Extract the (x, y) coordinate from the center of the cell holding the provided text.  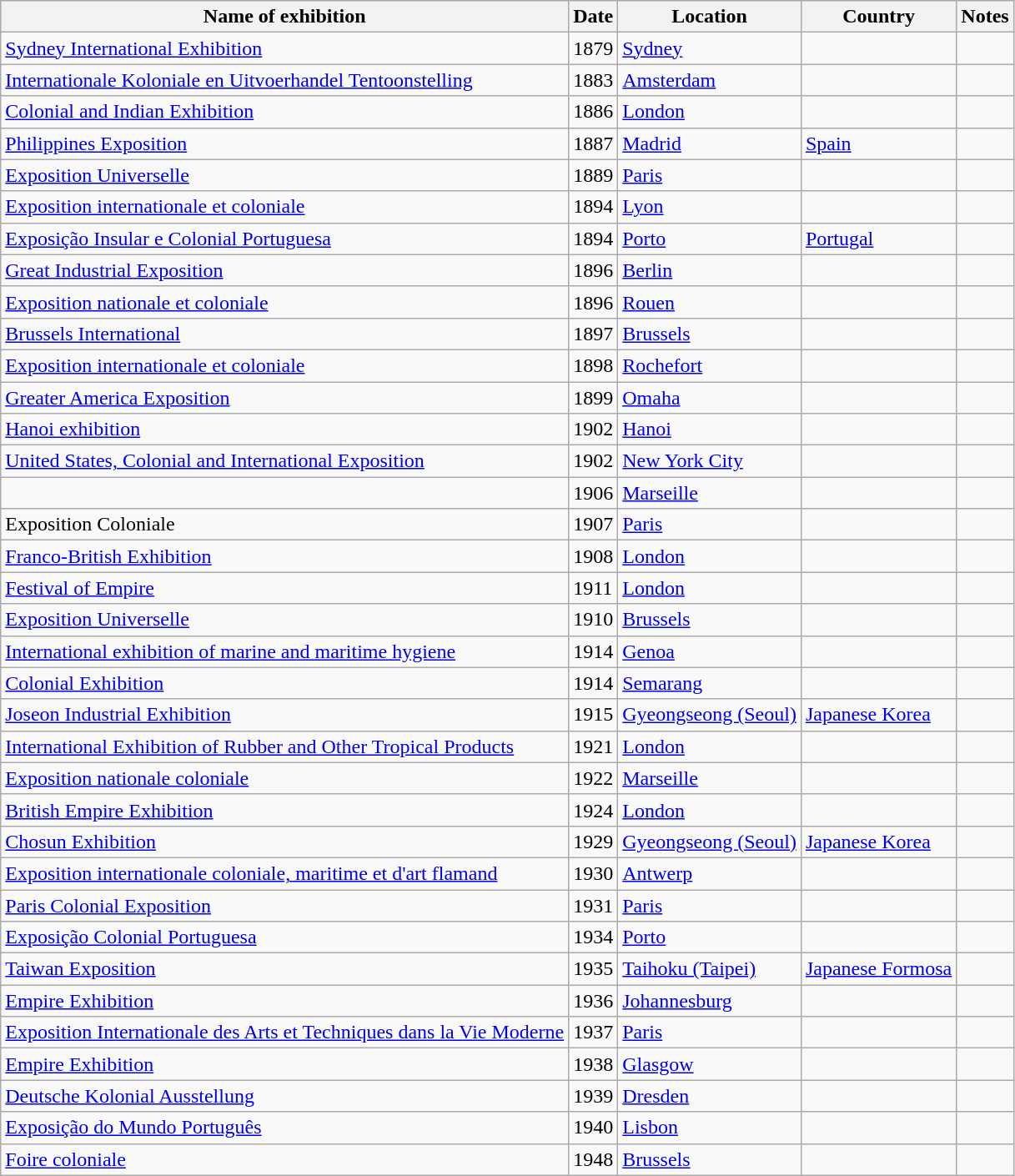
Antwerp (710, 873)
Philippines Exposition (285, 143)
International exhibition of marine and maritime hygiene (285, 651)
Exposição Insular e Colonial Portuguesa (285, 239)
Berlin (710, 270)
1939 (594, 1096)
Brussels International (285, 334)
1897 (594, 334)
1938 (594, 1064)
1883 (594, 80)
Notes (985, 17)
New York City (710, 461)
Sydney International Exhibition (285, 48)
1935 (594, 969)
Franco-British Exhibition (285, 556)
Name of exhibition (285, 17)
1898 (594, 365)
Rochefort (710, 365)
Exposition Internationale des Arts et Techniques dans la Vie Moderne (285, 1033)
Exposição Colonial Portuguesa (285, 937)
1899 (594, 398)
Amsterdam (710, 80)
1922 (594, 778)
Exposition nationale et coloniale (285, 302)
1937 (594, 1033)
1930 (594, 873)
Colonial and Indian Exhibition (285, 112)
International Exhibition of Rubber and Other Tropical Products (285, 746)
Country (878, 17)
Joseon Industrial Exhibition (285, 715)
Internationale Koloniale en Uitvoerhandel Tentoonstelling (285, 80)
1929 (594, 842)
Festival of Empire (285, 588)
Omaha (710, 398)
1915 (594, 715)
Exposition internationale coloniale, maritime et d'art flamand (285, 873)
Japanese Formosa (878, 969)
1879 (594, 48)
Lyon (710, 207)
1889 (594, 175)
Semarang (710, 683)
1940 (594, 1128)
1948 (594, 1159)
Deutsche Kolonial Ausstellung (285, 1096)
Rouen (710, 302)
1906 (594, 493)
1921 (594, 746)
Lisbon (710, 1128)
Exposition nationale coloniale (285, 778)
British Empire Exhibition (285, 810)
Taiwan Exposition (285, 969)
Colonial Exhibition (285, 683)
United States, Colonial and International Exposition (285, 461)
Hanoi exhibition (285, 430)
Madrid (710, 143)
Great Industrial Exposition (285, 270)
Exposition Coloniale (285, 525)
Hanoi (710, 430)
Greater America Exposition (285, 398)
1887 (594, 143)
1931 (594, 905)
1908 (594, 556)
Date (594, 17)
Chosun Exhibition (285, 842)
1910 (594, 620)
Sydney (710, 48)
1936 (594, 1001)
Dresden (710, 1096)
1934 (594, 937)
Taihoku (Taipei) (710, 969)
Genoa (710, 651)
Location (710, 17)
Spain (878, 143)
Foire coloniale (285, 1159)
1886 (594, 112)
1924 (594, 810)
1907 (594, 525)
Paris Colonial Exposition (285, 905)
Portugal (878, 239)
Johannesburg (710, 1001)
1911 (594, 588)
Exposição do Mundo Português (285, 1128)
Glasgow (710, 1064)
